Return (x, y) of the center of cell containing provided text 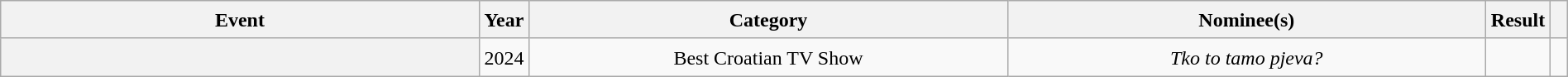
Year (504, 20)
Nominee(s) (1246, 20)
Event (240, 20)
2024 (504, 57)
Result (1518, 20)
Best Croatian TV Show (768, 57)
Tko to tamo pjeva? (1246, 57)
Category (768, 20)
